Output the [X, Y] coordinate of the center of the cell containing the given text.  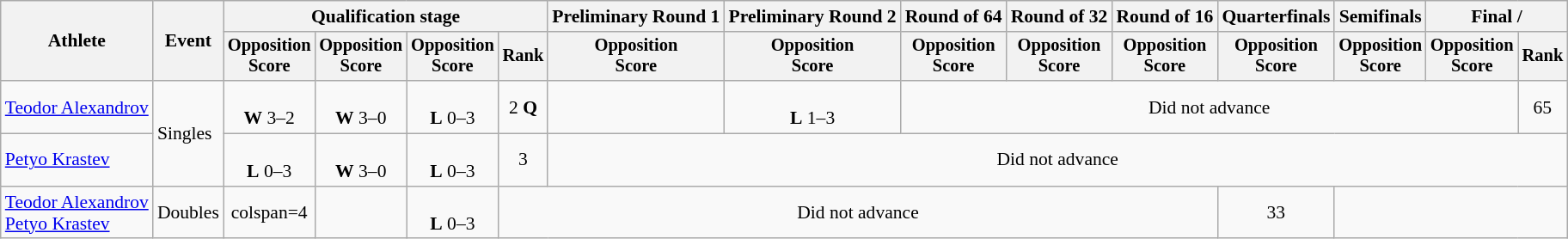
Round of 16 [1164, 16]
Round of 32 [1059, 16]
L 1–3 [812, 107]
Petyo Krastev [77, 160]
33 [1276, 213]
Doubles [188, 213]
Qualification stage [385, 16]
Final / [1497, 16]
Event [188, 41]
Preliminary Round 2 [812, 16]
65 [1543, 107]
Quarterfinals [1276, 16]
2 Q [524, 107]
Singles [188, 133]
colspan=4 [270, 213]
Teodor AlexandrovPetyo Krastev [77, 213]
Preliminary Round 1 [636, 16]
Teodor Alexandrov [77, 107]
W 3–2 [270, 107]
Athlete [77, 41]
3 [524, 160]
Round of 64 [954, 16]
Semifinals [1381, 16]
